Output the (X, Y) coordinate of the center of the cell containing the given text.  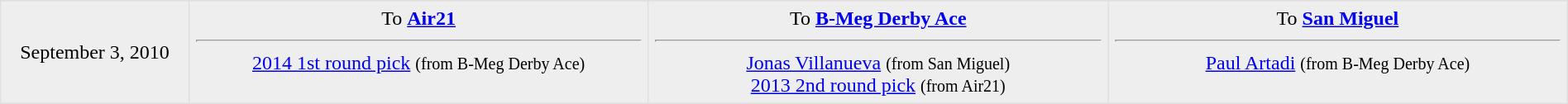
To San MiguelPaul Artadi (from B-Meg Derby Ace) (1338, 52)
To B-Meg Derby AceJonas Villanueva (from San Miguel)2013 2nd round pick (from Air21) (878, 52)
To Air212014 1st round pick (from B-Meg Derby Ace) (418, 52)
September 3, 2010 (95, 52)
